From the cell containing the given text, extract its center point as [x, y] coordinate. 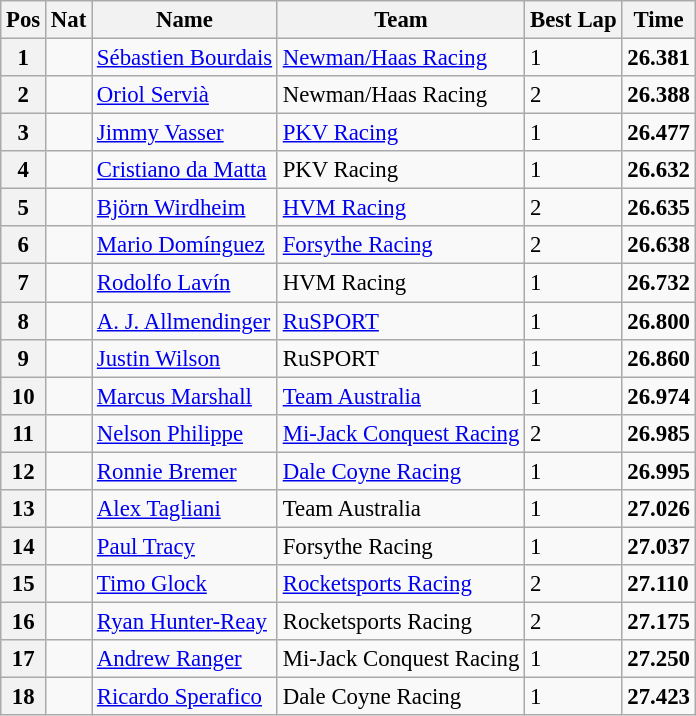
Ricardo Sperafico [185, 697]
17 [24, 659]
4 [24, 170]
26.995 [658, 471]
Team [400, 20]
Marcus Marshall [185, 396]
26.860 [658, 358]
Nelson Philippe [185, 433]
27.250 [658, 659]
Rodolfo Lavín [185, 283]
26.638 [658, 245]
26.381 [658, 58]
Justin Wilson [185, 358]
Mario Domínguez [185, 245]
27.110 [658, 584]
15 [24, 584]
Name [185, 20]
26.985 [658, 433]
11 [24, 433]
Sébastien Bourdais [185, 58]
Pos [24, 20]
Alex Tagliani [185, 509]
27.175 [658, 621]
27.423 [658, 697]
14 [24, 546]
18 [24, 697]
26.388 [658, 95]
Ryan Hunter-Reay [185, 621]
Andrew Ranger [185, 659]
5 [24, 208]
26.635 [658, 208]
8 [24, 321]
3 [24, 133]
26.800 [658, 321]
13 [24, 509]
26.974 [658, 396]
Timo Glock [185, 584]
9 [24, 358]
12 [24, 471]
Ronnie Bremer [185, 471]
16 [24, 621]
Time [658, 20]
7 [24, 283]
Björn Wirdheim [185, 208]
26.632 [658, 170]
Paul Tracy [185, 546]
A. J. Allmendinger [185, 321]
Jimmy Vasser [185, 133]
27.026 [658, 509]
10 [24, 396]
26.477 [658, 133]
Cristiano da Matta [185, 170]
Nat [69, 20]
Best Lap [574, 20]
27.037 [658, 546]
26.732 [658, 283]
Oriol Servià [185, 95]
6 [24, 245]
